Detect which cell encompasses the target text, then output its (x, y) center coordinate. 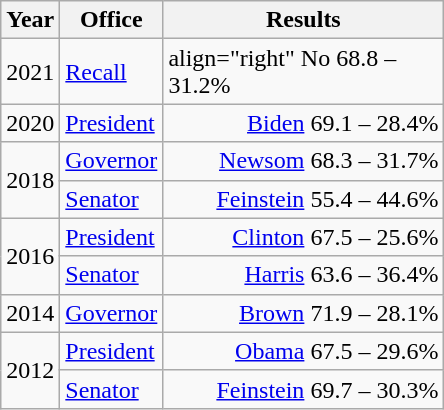
Biden 69.1 – 28.4% (304, 123)
2021 (30, 72)
Feinstein 69.7 – 30.3% (304, 389)
2020 (30, 123)
2018 (30, 180)
2014 (30, 313)
2016 (30, 256)
Harris 63.6 – 36.4% (304, 275)
align="right" No 68.8 – 31.2% (304, 72)
Year (30, 20)
2012 (30, 370)
Office (112, 20)
Results (304, 20)
Recall (112, 72)
Feinstein 55.4 – 44.6% (304, 199)
Brown 71.9 – 28.1% (304, 313)
Obama 67.5 – 29.6% (304, 351)
Clinton 67.5 – 25.6% (304, 237)
Newsom 68.3 – 31.7% (304, 161)
